Return [x, y] of the center of cell containing provided text 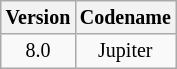
Jupiter [126, 52]
8.0 [38, 52]
Codename [126, 18]
Version [38, 18]
